Identify which cell holds the provided text, then report its (X, Y) central coordinate. 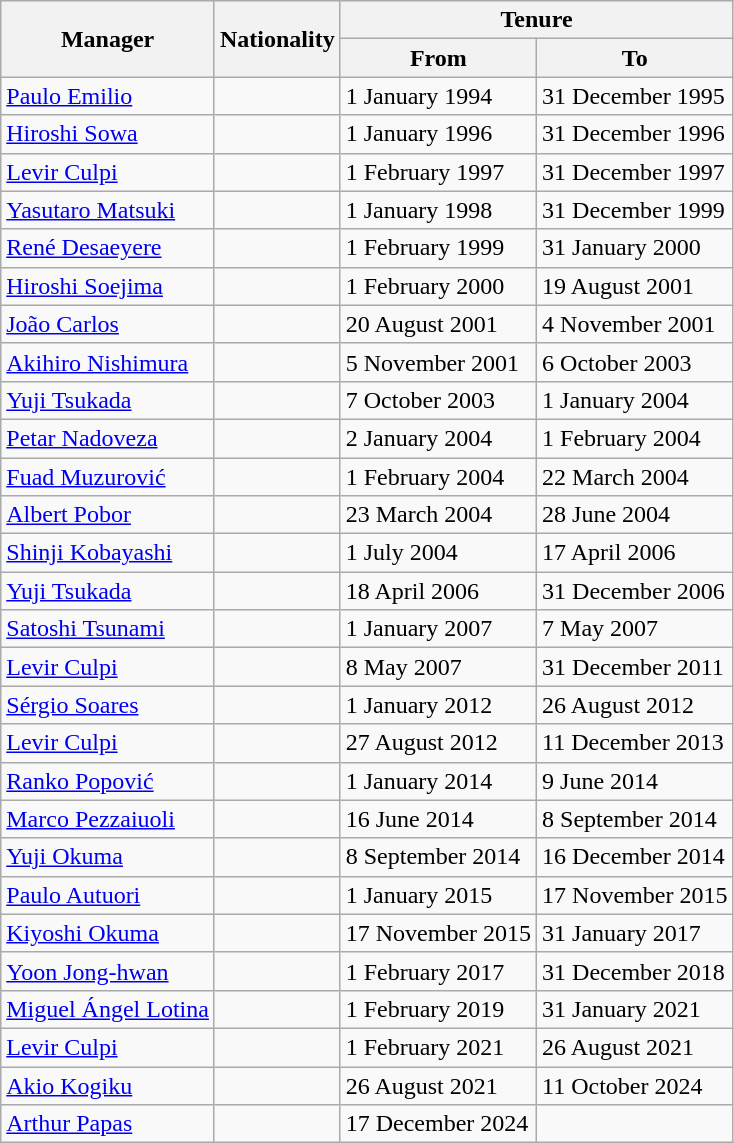
Kiyoshi Okuma (108, 933)
1 February 1997 (438, 172)
Hiroshi Soejima (108, 286)
1 February 2021 (438, 1047)
Tenure (536, 20)
18 April 2006 (438, 591)
31 January 2017 (635, 933)
16 December 2014 (635, 857)
5 November 2001 (438, 362)
1 February 2017 (438, 971)
Arthur Papas (108, 1124)
To (635, 58)
31 December 1995 (635, 96)
Hiroshi Sowa (108, 134)
1 January 2012 (438, 705)
16 June 2014 (438, 819)
1 February 2019 (438, 1009)
1 February 1999 (438, 248)
Shinji Kobayashi (108, 553)
1 January 2015 (438, 895)
31 December 2011 (635, 667)
1 February 2000 (438, 286)
Ranko Popović (108, 781)
22 March 2004 (635, 477)
Paulo Autuori (108, 895)
René Desaeyere (108, 248)
31 January 2021 (635, 1009)
19 August 2001 (635, 286)
7 October 2003 (438, 400)
31 January 2000 (635, 248)
Akihiro Nishimura (108, 362)
From (438, 58)
Miguel Ángel Lotina (108, 1009)
Yasutaro Matsuki (108, 210)
6 October 2003 (635, 362)
Yuji Okuma (108, 857)
4 November 2001 (635, 324)
João Carlos (108, 324)
27 August 2012 (438, 743)
Petar Nadoveza (108, 438)
7 May 2007 (635, 629)
1 January 2007 (438, 629)
11 December 2013 (635, 743)
31 December 2018 (635, 971)
Akio Kogiku (108, 1085)
2 January 2004 (438, 438)
Satoshi Tsunami (108, 629)
9 June 2014 (635, 781)
1 January 1996 (438, 134)
31 December 1997 (635, 172)
Manager (108, 39)
1 January 1998 (438, 210)
1 July 2004 (438, 553)
Marco Pezzaiuoli (108, 819)
Albert Pobor (108, 515)
20 August 2001 (438, 324)
17 April 2006 (635, 553)
23 March 2004 (438, 515)
31 December 1999 (635, 210)
26 August 2012 (635, 705)
Sérgio Soares (108, 705)
11 October 2024 (635, 1085)
17 December 2024 (438, 1124)
Yoon Jong-hwan (108, 971)
Nationality (277, 39)
1 January 2004 (635, 400)
Fuad Muzurović (108, 477)
1 January 1994 (438, 96)
Paulo Emilio (108, 96)
31 December 1996 (635, 134)
1 January 2014 (438, 781)
8 May 2007 (438, 667)
28 June 2004 (635, 515)
31 December 2006 (635, 591)
